Find where the given text appears and provide that cell's center as [x, y] coordinate. 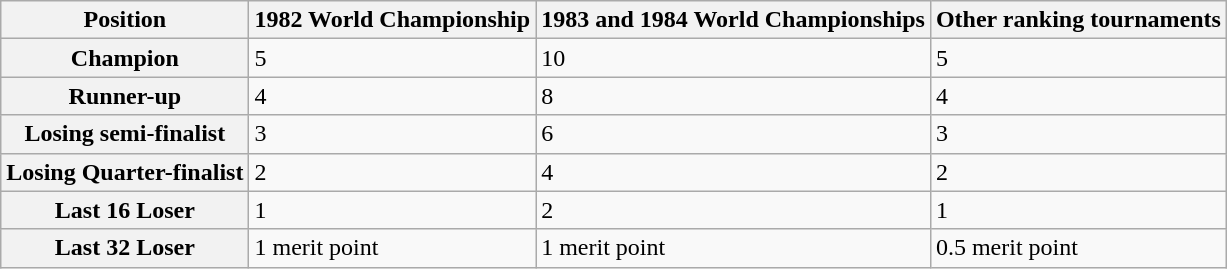
1982 World Championship [392, 20]
0.5 merit point [1078, 248]
Last 32 Loser [125, 248]
10 [734, 58]
Losing semi-finalist [125, 134]
Champion [125, 58]
Position [125, 20]
8 [734, 96]
Losing Quarter-finalist [125, 172]
1983 and 1984 World Championships [734, 20]
Runner-up [125, 96]
Last 16 Loser [125, 210]
6 [734, 134]
Other ranking tournaments [1078, 20]
